From the cell containing the given text, extract its center point as (X, Y) coordinate. 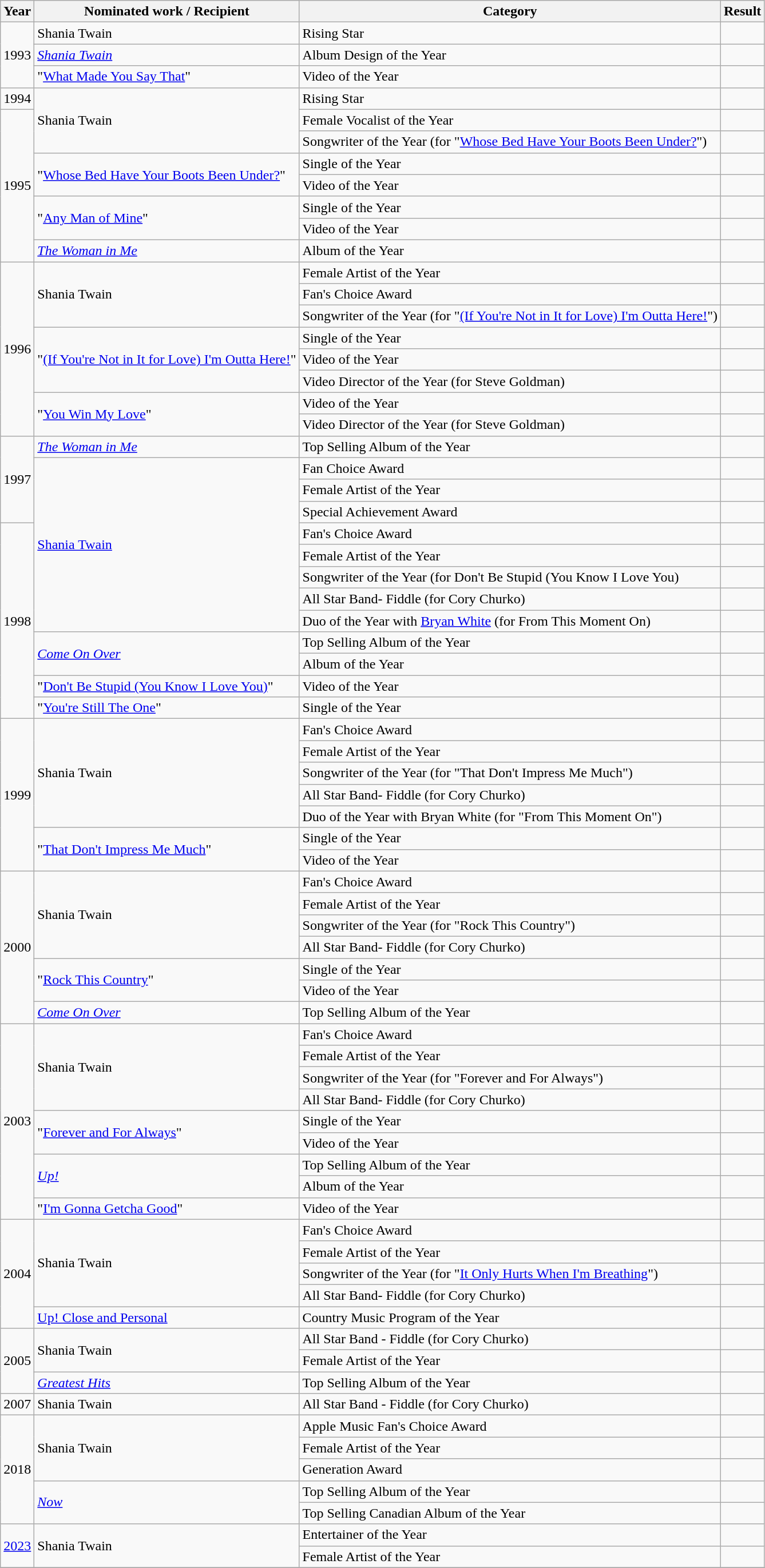
"What Made You Say That" (167, 77)
"I'm Gonna Getcha Good" (167, 1208)
"You Win My Love" (167, 414)
"Whose Bed Have Your Boots Been Under?" (167, 174)
"Rock This Country" (167, 980)
Songwriter of the Year (for Don't Be Stupid (You Know I Love You) (510, 577)
Female Vocalist of the Year (510, 120)
Songwriter of the Year (for "It Only Hurts When I'm Breathing") (510, 1273)
1998 (17, 621)
2005 (17, 1361)
Special Achievement Award (510, 512)
1997 (17, 479)
Songwriter of the Year (for "Rock This Country") (510, 925)
Up! Close and Personal (167, 1317)
"Forever and For Always" (167, 1132)
"Any Man of Mine" (167, 218)
Top Selling Canadian Album of the Year (510, 1513)
Songwriter of the Year (for "(If You're Not in It for Love) I'm Outta Here!") (510, 316)
Generation Award (510, 1470)
Result (742, 11)
2023 (17, 1546)
Duo of the Year with Bryan White (for From This Moment On) (510, 620)
Country Music Program of the Year (510, 1317)
Greatest Hits (167, 1383)
Now (167, 1502)
2003 (17, 1122)
Fan Choice Award (510, 468)
1999 (17, 795)
2018 (17, 1470)
"That Don't Impress Me Much" (167, 849)
1995 (17, 185)
2007 (17, 1404)
Up! (167, 1176)
2004 (17, 1273)
Album Design of the Year (510, 55)
Songwriter of the Year (for "That Don't Impress Me Much") (510, 773)
"You're Still The One" (167, 708)
"Don't Be Stupid (You Know I Love You)" (167, 686)
Songwriter of the Year (for "Whose Bed Have Your Boots Been Under?") (510, 142)
Songwriter of the Year (for "Forever and For Always") (510, 1078)
2000 (17, 947)
Entertainer of the Year (510, 1535)
Year (17, 11)
1994 (17, 98)
1996 (17, 349)
"(If You're Not in It for Love) I'm Outta Here!" (167, 360)
1993 (17, 55)
Apple Music Fan's Choice Award (510, 1426)
Category (510, 11)
Nominated work / Recipient (167, 11)
Duo of the Year with Bryan White (for "From This Moment On") (510, 817)
